Pinpoint the cell where the given text exists, returning its [X, Y] midpoint coordinate. 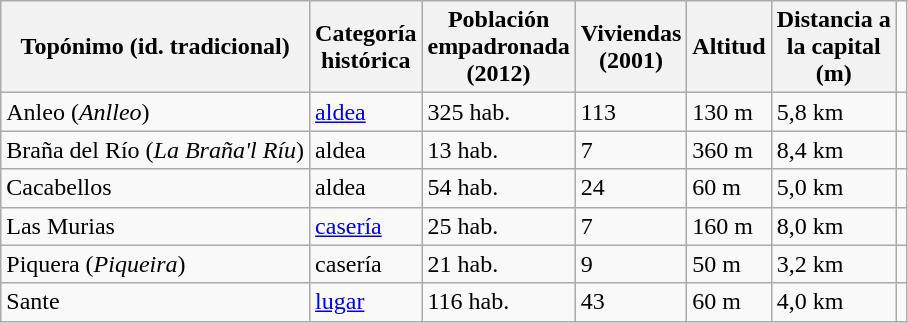
Poblaciónempadronada(2012) [498, 47]
360 m [729, 150]
13 hab. [498, 150]
Anleo (Anlleo) [156, 112]
160 m [729, 226]
54 hab. [498, 188]
Braña del Río (La Braña'l Ríu) [156, 150]
Altitud [729, 47]
24 [631, 188]
lugar [366, 302]
5,0 km [834, 188]
8,0 km [834, 226]
4,0 km [834, 302]
5,8 km [834, 112]
113 [631, 112]
9 [631, 264]
325 hab. [498, 112]
Viviendas(2001) [631, 47]
21 hab. [498, 264]
130 m [729, 112]
50 m [729, 264]
8,4 km [834, 150]
Topónimo (id. tradicional) [156, 47]
Distancia ala capital(m) [834, 47]
Las Murias [156, 226]
25 hab. [498, 226]
43 [631, 302]
Cacabellos [156, 188]
3,2 km [834, 264]
Piquera (Piqueira) [156, 264]
Sante [156, 302]
Categoríahistórica [366, 47]
116 hab. [498, 302]
